Search for the cell housing the specified text and yield its [X, Y] center coordinate. 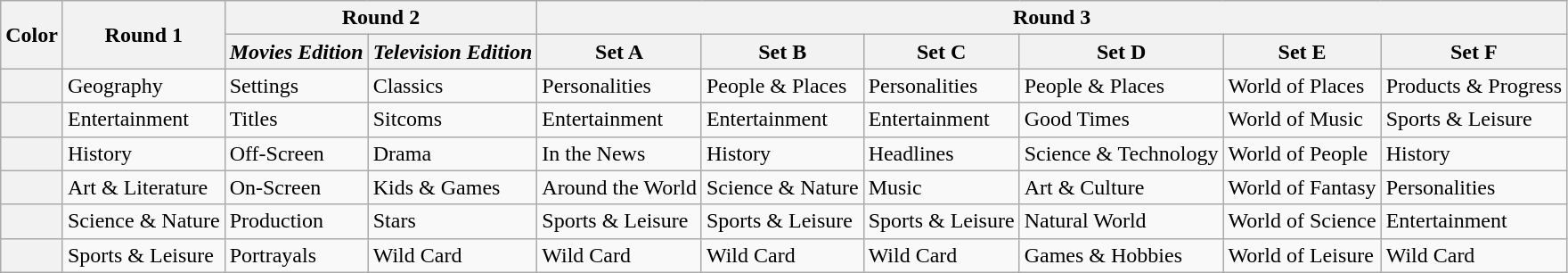
World of Music [1303, 120]
Round 2 [381, 18]
Art & Literature [143, 187]
Science & Technology [1121, 153]
World of Fantasy [1303, 187]
Set A [620, 52]
Good Times [1121, 120]
Natural World [1121, 221]
On-Screen [296, 187]
World of Places [1303, 86]
Movies Edition [296, 52]
Art & Culture [1121, 187]
In the News [620, 153]
Drama [453, 153]
Headlines [941, 153]
Set B [782, 52]
Kids & Games [453, 187]
Off-Screen [296, 153]
Production [296, 221]
Portrayals [296, 255]
Sitcoms [453, 120]
Games & Hobbies [1121, 255]
World of Leisure [1303, 255]
Music [941, 187]
Titles [296, 120]
Around the World [620, 187]
Set E [1303, 52]
World of People [1303, 153]
World of Science [1303, 221]
Set F [1474, 52]
Round 3 [1052, 18]
Television Edition [453, 52]
Classics [453, 86]
Settings [296, 86]
Color [32, 35]
Stars [453, 221]
Products & Progress [1474, 86]
Geography [143, 86]
Set D [1121, 52]
Round 1 [143, 35]
Set C [941, 52]
